Pinpoint the cell where the given text exists, returning its (x, y) midpoint coordinate. 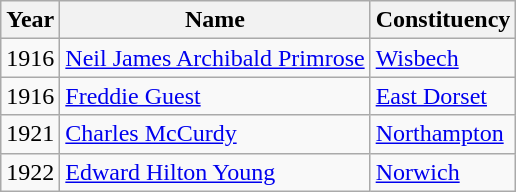
Constituency (443, 20)
Neil James Archibald Primrose (215, 58)
Name (215, 20)
1921 (30, 134)
Edward Hilton Young (215, 172)
Norwich (443, 172)
Northampton (443, 134)
East Dorset (443, 96)
Charles McCurdy (215, 134)
Wisbech (443, 58)
Year (30, 20)
Freddie Guest (215, 96)
1922 (30, 172)
